Find where the given text appears and provide that cell's center as (X, Y) coordinate. 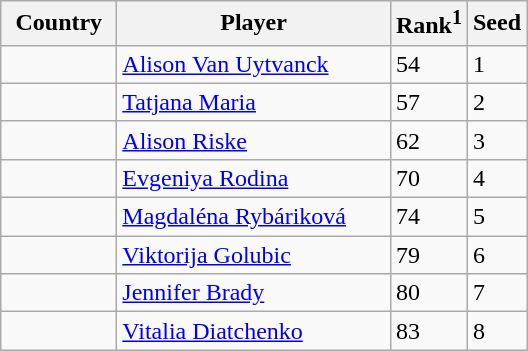
54 (428, 64)
5 (496, 217)
Alison Van Uytvanck (254, 64)
57 (428, 102)
83 (428, 331)
Alison Riske (254, 140)
Jennifer Brady (254, 293)
Evgeniya Rodina (254, 178)
Seed (496, 24)
80 (428, 293)
Player (254, 24)
62 (428, 140)
4 (496, 178)
Tatjana Maria (254, 102)
3 (496, 140)
74 (428, 217)
6 (496, 255)
Viktorija Golubic (254, 255)
8 (496, 331)
2 (496, 102)
79 (428, 255)
70 (428, 178)
1 (496, 64)
Country (59, 24)
Rank1 (428, 24)
Vitalia Diatchenko (254, 331)
Magdaléna Rybáriková (254, 217)
7 (496, 293)
